Determine the (x, y) coordinate at the center of the cell enclosing the given text.  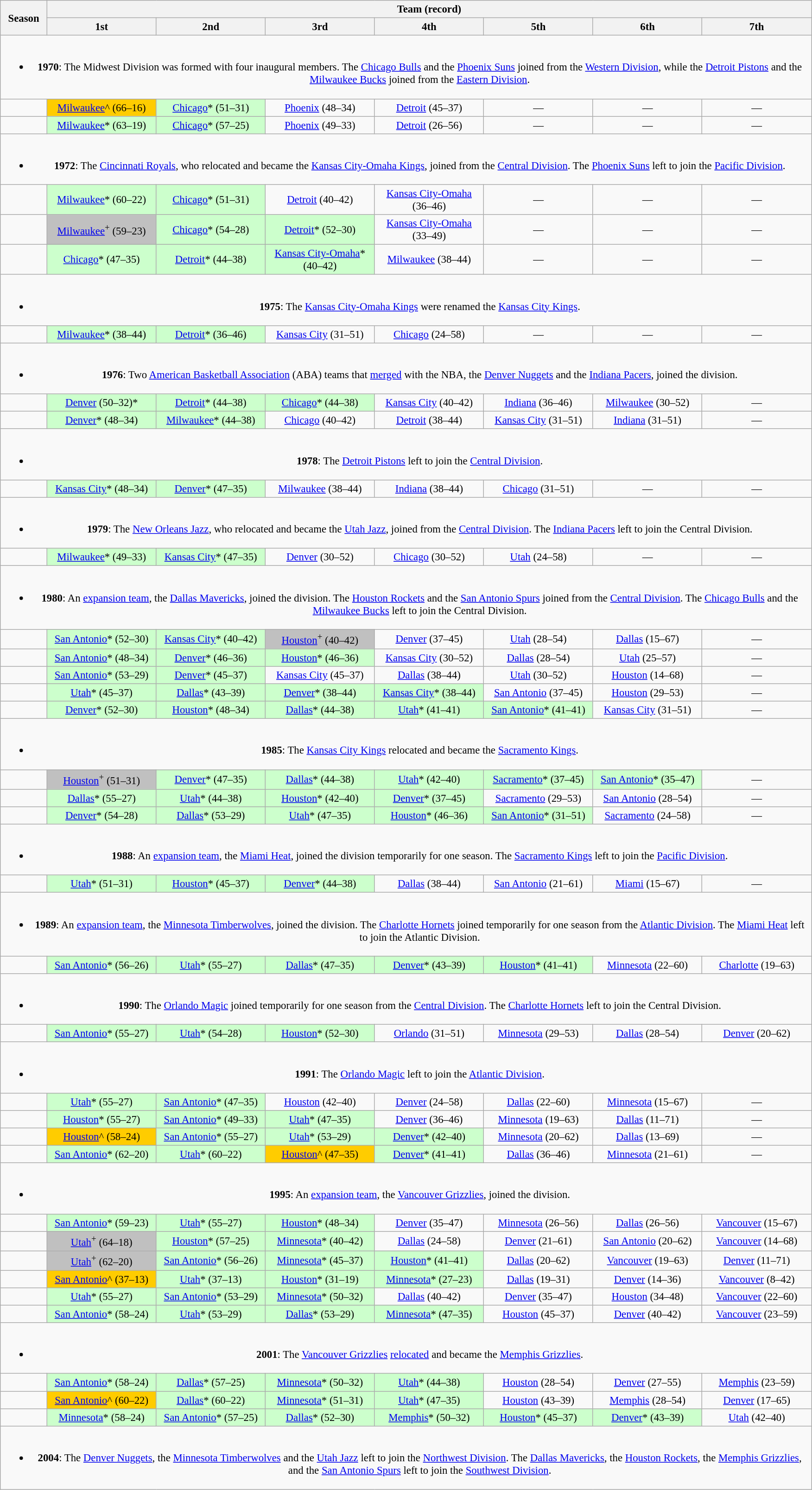
Minnesota* (58–24) (101, 1417)
Milwaukee* (44–38) (211, 420)
Houston* (57–25) (211, 1241)
6th (647, 27)
4th (429, 27)
Dallas (40–42) (429, 1297)
Milwaukee* (60–22) (101, 200)
San Antonio* (31–51) (539, 816)
Denver (14–36) (647, 1279)
Utah (24–58) (539, 557)
Kansas City (45–37) (320, 675)
Milwaukee+ (59–23) (101, 230)
Denver (20–62) (757, 1033)
Houston+ (40–42) (320, 639)
Utah+ (64–18) (101, 1241)
Minnesota (26–56) (539, 1223)
Houston+ (51–31) (101, 780)
Chicago* (47–35) (101, 260)
Utah* (42–40) (429, 780)
San Antonio^ (60–22) (101, 1400)
Utah* (60–22) (211, 1154)
1995: An expansion team, the Vancouver Grizzlies, joined the division. (406, 1188)
Denver* (54–28) (101, 816)
Dallas (20–62) (539, 1261)
Kansas City (40–42) (429, 403)
San Antonio* (49–33) (211, 1119)
Milwaukee* (38–44) (101, 335)
1978: The Detroit Pistons left to join the Central Division. (406, 455)
7th (757, 27)
Vancouver (14–68) (757, 1241)
1988: An expansion team, the Miami Heat, joined the division temporarily for one season. The Sacramento Kings left to join the Pacific Division. (406, 850)
Minnesota (20–62) (539, 1137)
San Antonio (21–61) (539, 884)
Utah* (54–28) (211, 1033)
3rd (320, 27)
Minnesota (22–60) (647, 965)
Kansas City* (47–35) (211, 557)
San Antonio* (41–41) (539, 710)
Utah* (41–41) (429, 710)
Utah (42–40) (757, 1417)
Houston^ (47–35) (320, 1154)
Season (24, 18)
Minnesota* (47–35) (429, 1314)
Dallas (36–46) (539, 1154)
Dallas (22–60) (539, 1102)
Houston* (52–30) (320, 1033)
Memphis* (50–32) (429, 1417)
San Antonio (37–45) (539, 693)
San Antonio^ (37–13) (101, 1279)
Chicago (30–52) (429, 557)
Utah (25–57) (647, 658)
Sacramento (24–58) (647, 816)
Chicago (31–51) (539, 489)
Milwaukee^ (66–16) (101, 108)
Denver (11–71) (757, 1261)
Denver* (48–34) (101, 420)
Denver* (42–40) (429, 1137)
Houston* (42–40) (320, 798)
Dallas* (47–35) (320, 965)
Denver (24–58) (429, 1102)
Dallas (11–71) (647, 1119)
1975: The Kansas City-Omaha Kings were renamed the Kansas City Kings. (406, 300)
Vancouver (8–42) (757, 1279)
San Antonio* (62–20) (101, 1154)
Chicago* (44–38) (320, 403)
Houston* (31–19) (320, 1279)
San Antonio* (35–47) (647, 780)
Detroit* (36–46) (211, 335)
Minnesota (19–63) (539, 1119)
Denver (30–52) (320, 557)
Charlotte (19–63) (757, 965)
Denver* (52–30) (101, 710)
Denver (36–46) (429, 1119)
1st (101, 27)
San Antonio* (52–30) (101, 639)
Houston^ (58–24) (101, 1137)
Kansas City* (38–44) (429, 693)
Milwaukee* (63–19) (101, 125)
Kansas City* (48–34) (101, 489)
Denver* (38–44) (320, 693)
Kansas City-Omaha (33–49) (429, 230)
1976: Two American Basketball Association (ABA) teams that merged with the NBA, the Denver Nuggets and the Indiana Pacers, joined the division. (406, 368)
Indiana (38–44) (429, 489)
Utah* (51–31) (101, 884)
Phoenix (49–33) (320, 125)
Detroit (26–56) (429, 125)
Minnesota* (51–31) (320, 1400)
Utah* (45–37) (101, 693)
Memphis (28–54) (647, 1400)
Denver* (41–41) (429, 1154)
San Antonio* (47–35) (211, 1102)
Utah* (37–13) (211, 1279)
Minnesota (29–53) (539, 1033)
Kansas City-Omaha* (40–42) (320, 260)
Utah (28–54) (539, 639)
Sacramento* (37–45) (539, 780)
Chicago (24–58) (429, 335)
Houston (34–48) (647, 1297)
Dallas* (52–30) (320, 1417)
Kansas City (30–52) (429, 658)
Vancouver (19–63) (647, 1261)
Phoenix (48–34) (320, 108)
Denver (50–32)* (101, 403)
Memphis (23–59) (757, 1382)
Denver (27–55) (647, 1382)
Detroit (38–44) (429, 420)
Minnesota* (40–42) (320, 1241)
2001: The Vancouver Grizzlies relocated and became the Memphis Grizzlies. (406, 1348)
Denver* (45–37) (211, 675)
Orlando (31–51) (429, 1033)
Denver* (44–38) (320, 884)
Kansas City-Omaha (36–46) (429, 200)
Indiana (36–46) (539, 403)
Milwaukee* (49–33) (101, 557)
Houston (43–39) (539, 1400)
Miami (15–67) (647, 884)
5th (539, 27)
Denver (17–65) (757, 1400)
Detroit (45–37) (429, 108)
Dallas (26–56) (647, 1223)
Chicago* (54–28) (211, 230)
Chicago* (57–25) (211, 125)
Dallas* (60–22) (211, 1400)
Houston* (55–27) (101, 1119)
San Antonio (28–54) (647, 798)
Dallas* (55–27) (101, 798)
1991: The Orlando Magic left to join the Atlantic Division. (406, 1067)
Sacramento (29–53) (539, 798)
Dallas (24–58) (429, 1241)
Denver (40–42) (647, 1314)
San Antonio* (57–25) (211, 1417)
Indiana (31–51) (647, 420)
Houston (29–53) (647, 693)
Milwaukee (30–52) (647, 403)
Minnesota (21–61) (647, 1154)
Houston (42–40) (320, 1102)
Detroit (40–42) (320, 200)
Dallas* (43–39) (211, 693)
Dallas (13–69) (647, 1137)
Vancouver (15–67) (757, 1223)
Dallas (19–31) (539, 1279)
San Antonio (20–62) (647, 1241)
Denver* (46–36) (211, 658)
Team (record) (429, 9)
Houston (28–54) (539, 1382)
Minnesota* (45–37) (320, 1261)
San Antonio* (59–23) (101, 1223)
2nd (211, 27)
Detroit* (52–30) (320, 230)
San Antonio* (48–34) (101, 658)
Denver (37–45) (429, 639)
Dallas* (57–25) (211, 1382)
Utah+ (62–20) (101, 1261)
Chicago (40–42) (320, 420)
1990: The Orlando Magic joined temporarily for one season from the Central Division. The Charlotte Hornets left to join the Central Division. (406, 999)
Minnesota (15–67) (647, 1102)
Utah (30–52) (539, 675)
Denver* (37–45) (429, 798)
Vancouver (22–60) (757, 1297)
Minnesota* (27–23) (429, 1279)
Houston (14–68) (647, 675)
Kansas City* (40–42) (211, 639)
Vancouver (23–59) (757, 1314)
Houston (45–37) (539, 1314)
1985: The Kansas City Kings relocated and became the Sacramento Kings. (406, 744)
Denver (21–61) (539, 1241)
Dallas (15–67) (647, 639)
